For the text-containing cell, return its midpoint in [X, Y] coordinate format. 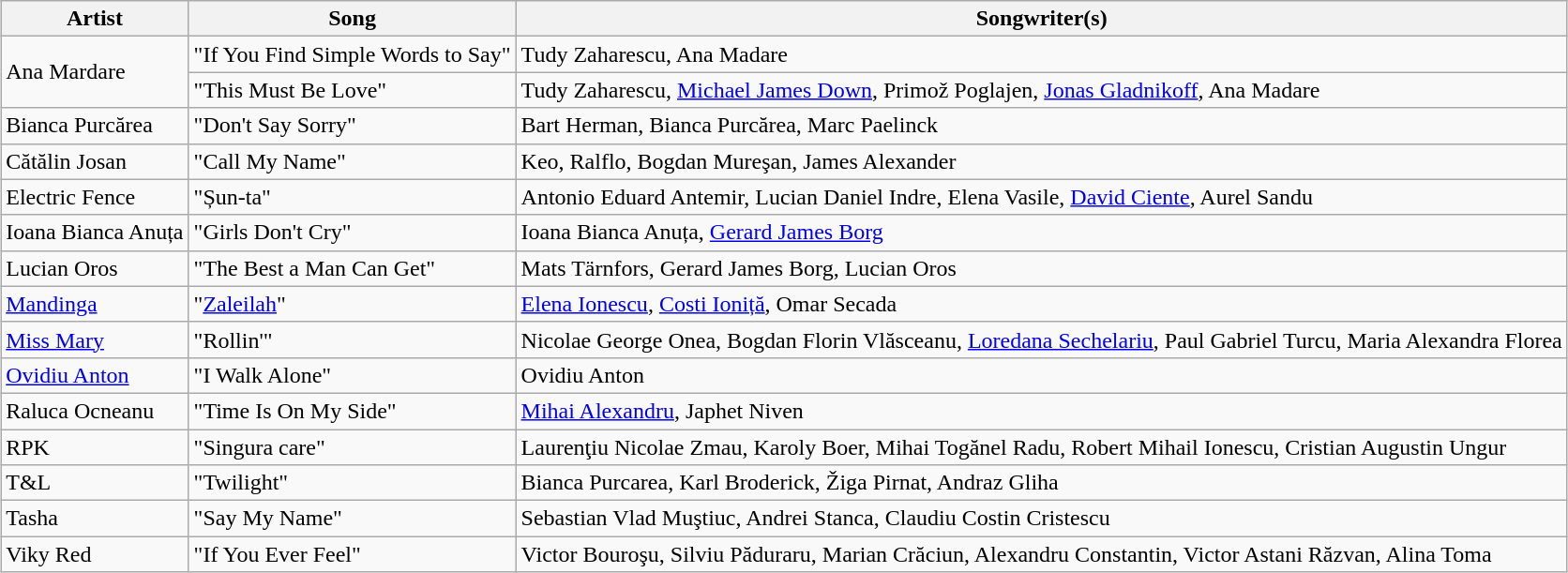
"This Must Be Love" [353, 90]
Victor Bouroşu, Silviu Păduraru, Marian Crăciun, Alexandru Constantin, Victor Astani Răzvan, Alina Toma [1041, 554]
Sebastian Vlad Muştiuc, Andrei Stanca, Claudiu Costin Cristescu [1041, 519]
Tasha [95, 519]
"Singura care" [353, 447]
Nicolae George Onea, Bogdan Florin Vlăsceanu, Loredana Sechelariu, Paul Gabriel Turcu, Maria Alexandra Florea [1041, 339]
Elena Ionescu, Costi Ioniță, Omar Secada [1041, 304]
Electric Fence [95, 197]
Tudy Zaharescu, Ana Madare [1041, 54]
Song [353, 19]
"Șun-ta" [353, 197]
Songwriter(s) [1041, 19]
RPK [95, 447]
Mandinga [95, 304]
Raluca Ocneanu [95, 411]
"Don't Say Sorry" [353, 126]
Bianca Purcarea, Karl Broderick, Žiga Pirnat, Andraz Gliha [1041, 483]
Ioana Bianca Anuța, Gerard James Borg [1041, 233]
"If You Ever Feel" [353, 554]
"If You Find Simple Words to Say" [353, 54]
Mats Tärnfors, Gerard James Borg, Lucian Oros [1041, 268]
"Girls Don't Cry" [353, 233]
"I Walk Alone" [353, 375]
Keo, Ralflo, Bogdan Mureşan, James Alexander [1041, 161]
Bart Herman, Bianca Purcărea, Marc Paelinck [1041, 126]
Viky Red [95, 554]
"Time Is On My Side" [353, 411]
T&L [95, 483]
"Zaleilah" [353, 304]
Laurenţiu Nicolae Zmau, Karoly Boer, Mihai Togănel Radu, Robert Mihail Ionescu, Cristian Augustin Ungur [1041, 447]
"The Best a Man Can Get" [353, 268]
Mihai Alexandru, Japhet Niven [1041, 411]
"Call My Name" [353, 161]
Tudy Zaharescu, Michael James Down, Primož Poglajen, Jonas Gladnikoff, Ana Madare [1041, 90]
Antonio Eduard Antemir, Lucian Daniel Indre, Elena Vasile, David Ciente, Aurel Sandu [1041, 197]
"Rollin'" [353, 339]
"Say My Name" [353, 519]
Lucian Oros [95, 268]
Cătălin Josan [95, 161]
"Twilight" [353, 483]
Ioana Bianca Anuța [95, 233]
Ana Mardare [95, 72]
Bianca Purcărea [95, 126]
Artist [95, 19]
Miss Mary [95, 339]
